Pinpoint the cell where the given text exists, returning its (X, Y) midpoint coordinate. 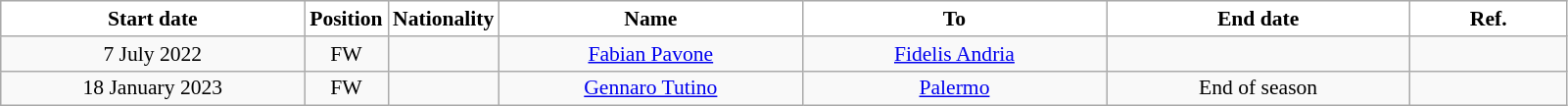
Name (650, 19)
Gennaro Tutino (650, 88)
To (954, 19)
End date (1259, 19)
Fabian Pavone (650, 54)
Nationality (443, 19)
7 July 2022 (153, 54)
Position (347, 19)
End of season (1259, 88)
Fidelis Andria (954, 54)
Palermo (954, 88)
18 January 2023 (153, 88)
Start date (153, 19)
Ref. (1489, 19)
